Pinpoint the cell where the given text exists, returning its (X, Y) midpoint coordinate. 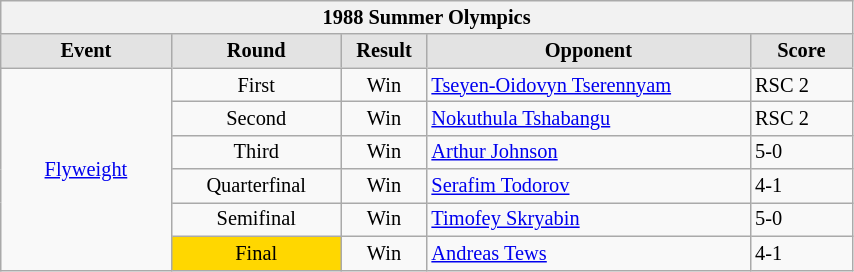
Flyweight (86, 169)
First (256, 85)
Serafim Todorov (589, 186)
Round (256, 51)
Score (801, 51)
Result (384, 51)
Timofey Skryabin (589, 219)
Tseyen-Oidovyn Tserennyam (589, 85)
Arthur Johnson (589, 152)
Second (256, 118)
Final (256, 253)
Nokuthula Tshabangu (589, 118)
Third (256, 152)
Event (86, 51)
Quarterfinal (256, 186)
Semifinal (256, 219)
1988 Summer Olympics (427, 17)
Andreas Tews (589, 253)
Opponent (589, 51)
